Return the [x, y] coordinate for the center point of the cell that contains the specified text.  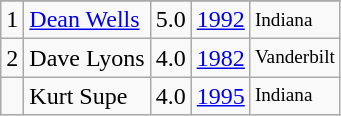
2 [12, 58]
1992 [220, 20]
1995 [220, 96]
1 [12, 20]
Dean Wells [87, 20]
Kurt Supe [87, 96]
5.0 [170, 20]
Dave Lyons [87, 58]
Vanderbilt [294, 58]
1982 [220, 58]
